Locate the cell with the specified text and output its [X, Y] center coordinate. 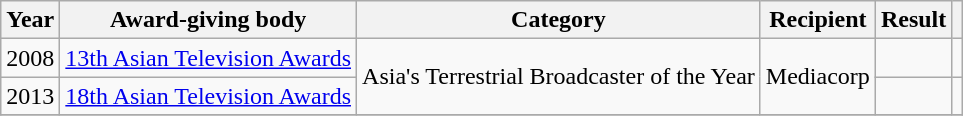
Mediacorp [818, 77]
Result [913, 20]
Recipient [818, 20]
Asia's Terrestrial Broadcaster of the Year [559, 77]
18th Asian Television Awards [208, 96]
2013 [30, 96]
Award-giving body [208, 20]
Year [30, 20]
13th Asian Television Awards [208, 58]
2008 [30, 58]
Category [559, 20]
